Extract the [x, y] coordinate from the center of the cell holding the provided text.  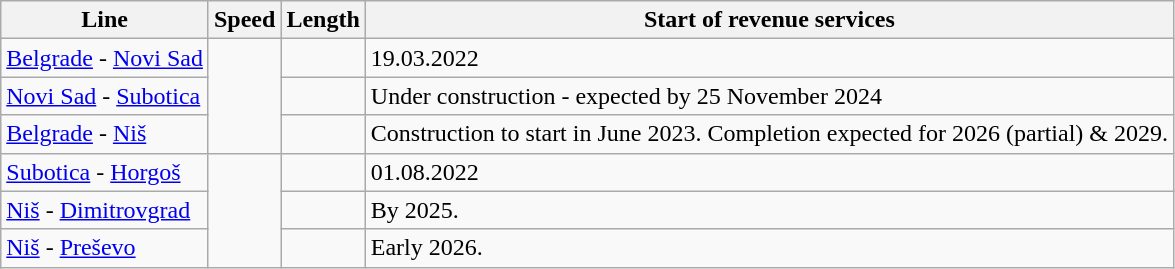
Subotica - Horgoš [105, 172]
Early 2026. [769, 248]
Belgrade - Niš [105, 134]
Under construction - expected by 25 November 2024 [769, 96]
Niš - Preševo [105, 248]
Speed [244, 20]
Start of revenue services [769, 20]
Belgrade - Novi Sad [105, 58]
Line [105, 20]
01.08.2022 [769, 172]
Novi Sad - Subotica [105, 96]
19.03.2022 [769, 58]
Length [323, 20]
Construction to start in June 2023. Completion expected for 2026 (partial) & 2029. [769, 134]
By 2025. [769, 210]
Niš - Dimitrovgrad [105, 210]
